Determine the [X, Y] coordinate at the center of the cell enclosing the given text.  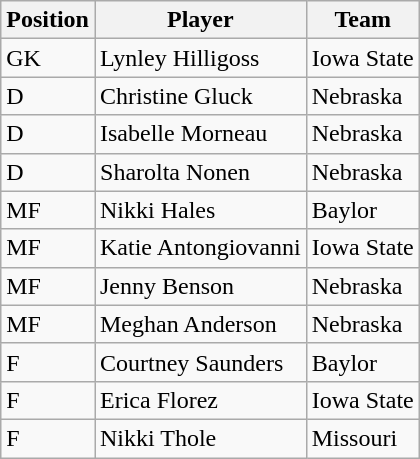
Meghan Anderson [200, 324]
Player [200, 20]
Courtney Saunders [200, 362]
Erica Florez [200, 400]
Jenny Benson [200, 286]
Christine Gluck [200, 96]
Position [48, 20]
Katie Antongiovanni [200, 248]
Sharolta Nonen [200, 172]
Nikki Hales [200, 210]
Team [362, 20]
Nikki Thole [200, 438]
Missouri [362, 438]
GK [48, 58]
Isabelle Morneau [200, 134]
Lynley Hilligoss [200, 58]
